Capture the cell that displays the provided text and extract its [x, y] central coordinate. 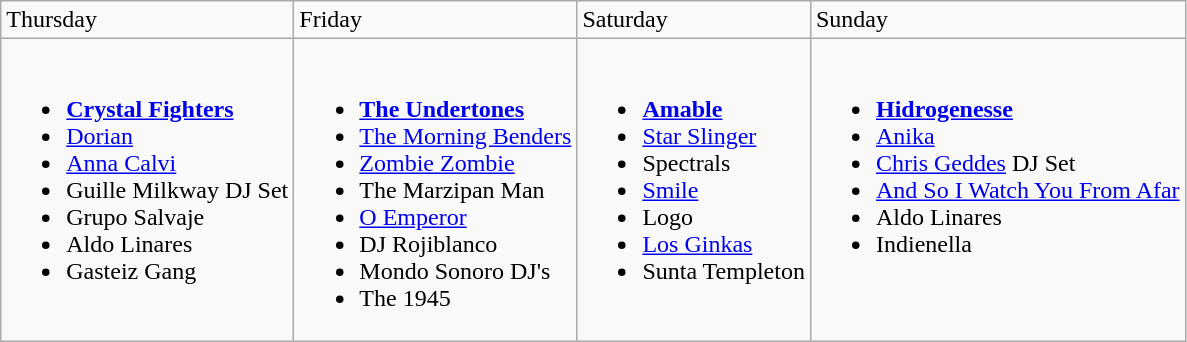
Thursday [148, 20]
Crystal FightersDorianAnna CalviGuille Milkway DJ SetGrupo SalvajeAldo LinaresGasteiz Gang [148, 190]
HidrogenesseAnikaChris Geddes DJ SetAnd So I Watch You From AfarAldo LinaresIndienella [998, 190]
AmableStar SlingerSpectralsSmileLogoLos GinkasSunta Templeton [694, 190]
The UndertonesThe Morning BendersZombie ZombieThe Marzipan ManO EmperorDJ RojiblancoMondo Sonoro DJ'sThe 1945 [436, 190]
Saturday [694, 20]
Sunday [998, 20]
Friday [436, 20]
